For the text-containing cell, return its midpoint in [X, Y] coordinate format. 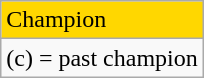
(c) = past champion [102, 58]
Champion [102, 20]
